Identify which cell holds the provided text, then report its (X, Y) central coordinate. 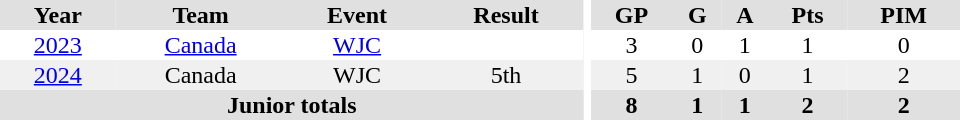
Pts (808, 15)
8 (631, 105)
A (745, 15)
PIM (904, 15)
Junior totals (292, 105)
2024 (58, 75)
Result (506, 15)
Year (58, 15)
2023 (58, 45)
GP (631, 15)
5th (506, 75)
Event (358, 15)
5 (631, 75)
G (698, 15)
3 (631, 45)
Team (201, 15)
